Return [x, y] of the center of cell containing provided text 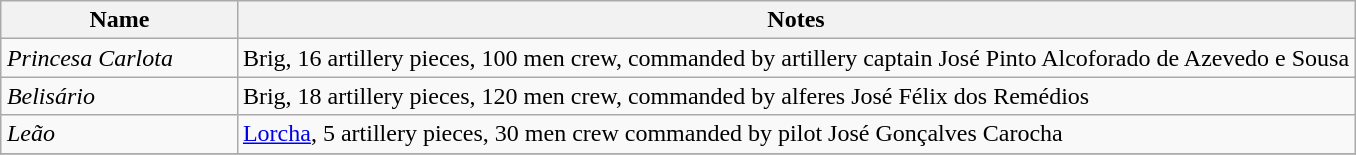
Notes [796, 20]
Brig, 18 artillery pieces, 120 men crew, commanded by alferes José Félix dos Remédios [796, 96]
Name [119, 20]
Belisário [119, 96]
Leão [119, 134]
Lorcha, 5 artillery pieces, 30 men crew commanded by pilot José Gonçalves Carocha [796, 134]
Brig, 16 artillery pieces, 100 men crew, commanded by artillery captain José Pinto Alcoforado de Azevedo e Sousa [796, 58]
Princesa Carlota [119, 58]
